Locate the cell with the specified text and output its [x, y] center coordinate. 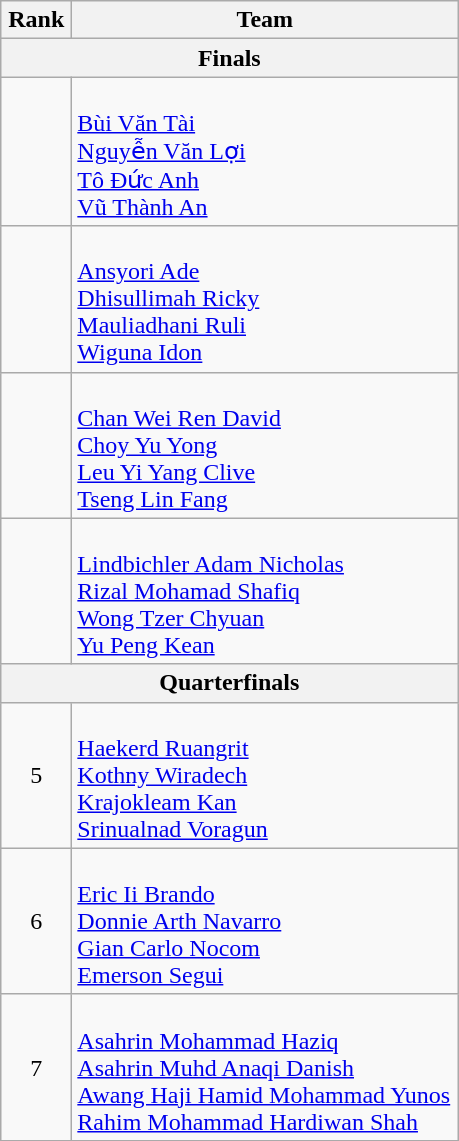
Bùi Văn TàiNguyễn Văn LợiTô Đức AnhVũ Thành An [265, 152]
Asahrin Mohammad HaziqAsahrin Muhd Anaqi DanishAwang Haji Hamid Mohammad YunosRahim Mohammad Hardiwan Shah [265, 1067]
Rank [36, 20]
7 [36, 1067]
Finals [230, 58]
Haekerd RuangritKothny WiradechKrajokleam KanSrinualnad Voragun [265, 775]
Ansyori AdeDhisullimah RickyMauliadhani RuliWiguna Idon [265, 299]
5 [36, 775]
Chan Wei Ren DavidChoy Yu YongLeu Yi Yang CliveTseng Lin Fang [265, 445]
Lindbichler Adam NicholasRizal Mohamad ShafiqWong Tzer ChyuanYu Peng Kean [265, 591]
Eric Ii BrandoDonnie Arth NavarroGian Carlo NocomEmerson Segui [265, 921]
6 [36, 921]
Team [265, 20]
Quarterfinals [230, 683]
